Detect which cell encompasses the target text, then output its (X, Y) center coordinate. 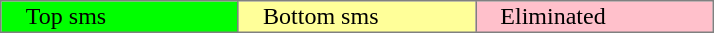
Top sms (120, 17)
Eliminated (594, 17)
Bottom sms (356, 17)
